For the text-containing cell, return its midpoint in (x, y) coordinate format. 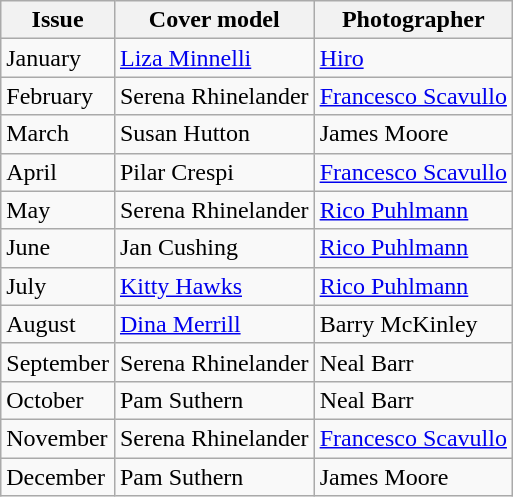
Hiro (413, 58)
Pilar Crespi (214, 172)
Issue (58, 20)
Kitty Hawks (214, 286)
Photographer (413, 20)
Barry McKinley (413, 324)
Susan Hutton (214, 134)
September (58, 362)
January (58, 58)
February (58, 96)
October (58, 400)
August (58, 324)
June (58, 248)
Jan Cushing (214, 248)
July (58, 286)
November (58, 438)
Dina Merrill (214, 324)
Cover model (214, 20)
May (58, 210)
April (58, 172)
Liza Minnelli (214, 58)
March (58, 134)
December (58, 477)
